Scan for the cell matching the given text and deliver its (x, y) coordinate at center. 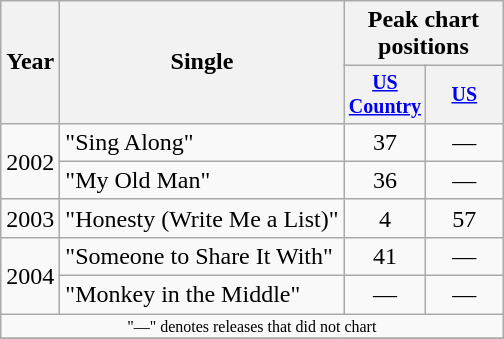
57 (464, 218)
"My Old Man" (202, 180)
Year (30, 62)
Peak chartpositions (424, 34)
37 (385, 142)
"Sing Along" (202, 142)
41 (385, 256)
"—" denotes releases that did not chart (252, 326)
2002 (30, 161)
2003 (30, 218)
US (464, 94)
US Country (385, 94)
2004 (30, 275)
"Monkey in the Middle" (202, 295)
36 (385, 180)
"Someone to Share It With" (202, 256)
4 (385, 218)
"Honesty (Write Me a List)" (202, 218)
Single (202, 62)
